Find where the given text appears and provide that cell's center as [X, Y] coordinate. 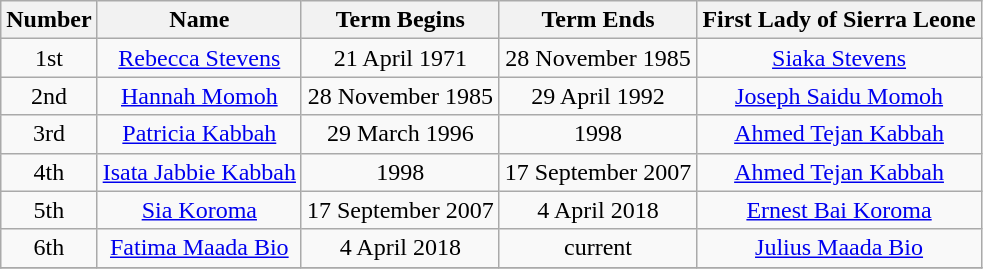
Hannah Momoh [199, 96]
Fatima Maada Bio [199, 248]
Rebecca Stevens [199, 58]
Joseph Saidu Momoh [839, 96]
Julius Maada Bio [839, 248]
Name [199, 20]
Sia Koroma [199, 210]
Term Ends [598, 20]
Siaka Stevens [839, 58]
Term Begins [400, 20]
Ernest Bai Koroma [839, 210]
29 March 1996 [400, 134]
First Lady of Sierra Leone [839, 20]
5th [49, 210]
Isata Jabbie Kabbah [199, 172]
1st [49, 58]
29 April 1992 [598, 96]
6th [49, 248]
2nd [49, 96]
current [598, 248]
Number [49, 20]
3rd [49, 134]
21 April 1971 [400, 58]
4th [49, 172]
Patricia Kabbah [199, 134]
